Search for the cell housing the specified text and yield its [x, y] center coordinate. 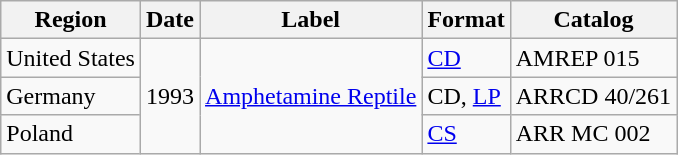
Date [170, 20]
Amphetamine Reptile [311, 96]
ARR MC 002 [593, 134]
Label [311, 20]
Region [71, 20]
ARRCD 40/261 [593, 96]
1993 [170, 96]
Germany [71, 96]
CS [466, 134]
Format [466, 20]
United States [71, 58]
CD [466, 58]
Poland [71, 134]
AMREP 015 [593, 58]
Catalog [593, 20]
CD, LP [466, 96]
